Find where the given text appears and provide that cell's center as (x, y) coordinate. 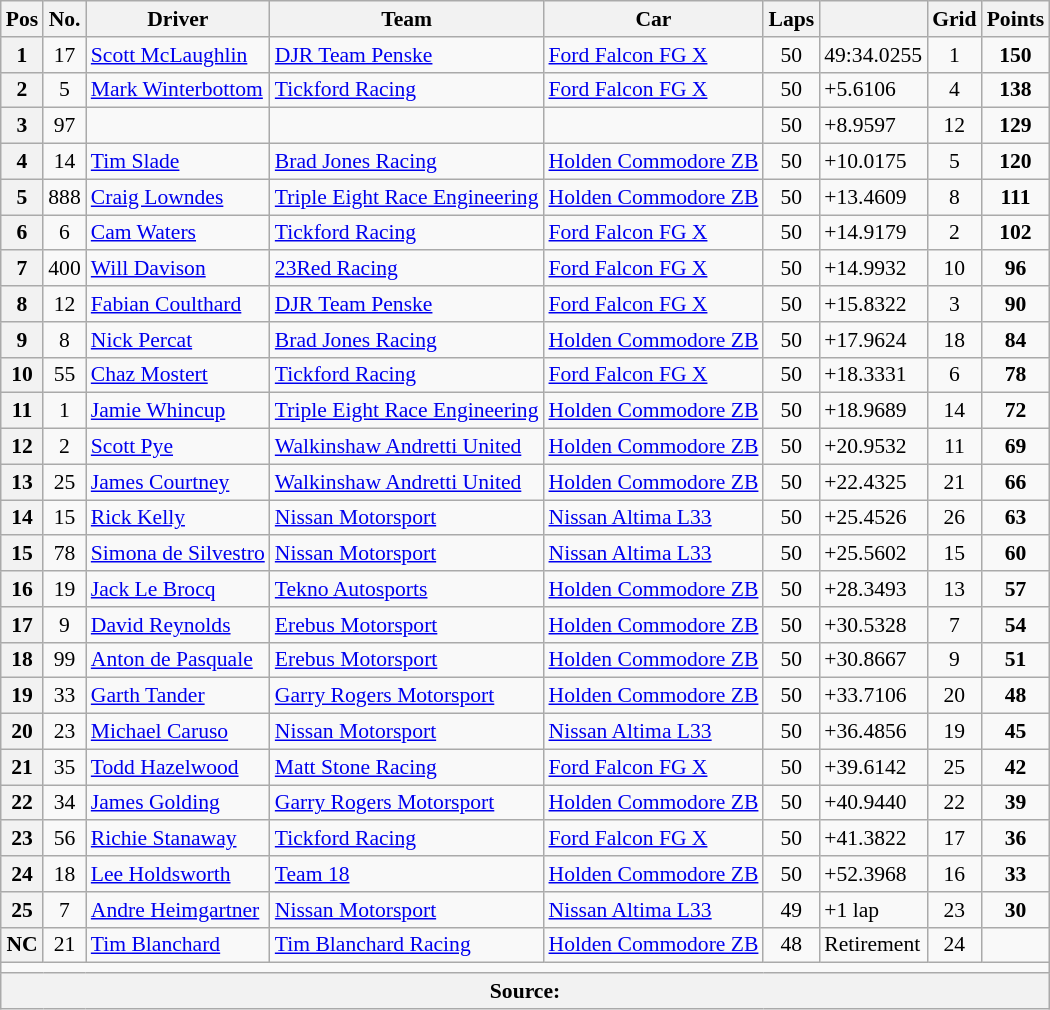
57 (1016, 589)
+17.9624 (873, 340)
36 (1016, 839)
Todd Hazelwood (178, 767)
400 (64, 269)
James Golding (178, 803)
111 (1016, 197)
+39.6142 (873, 767)
34 (64, 803)
Rick Kelly (178, 518)
72 (1016, 411)
Grid (954, 19)
+18.3331 (873, 375)
49 (791, 910)
23Red Racing (407, 269)
+14.9932 (873, 269)
84 (1016, 340)
42 (1016, 767)
150 (1016, 55)
Fabian Coulthard (178, 304)
Points (1016, 19)
888 (64, 197)
Simona de Silvestro (178, 554)
+33.7106 (873, 696)
+22.4325 (873, 482)
James Courtney (178, 482)
39 (1016, 803)
+30.5328 (873, 625)
30 (1016, 910)
Will Davison (178, 269)
Michael Caruso (178, 732)
60 (1016, 554)
Mark Winterbottom (178, 90)
+13.4609 (873, 197)
+18.9689 (873, 411)
Tim Blanchard (178, 945)
Team (407, 19)
+41.3822 (873, 839)
Laps (791, 19)
63 (1016, 518)
96 (1016, 269)
97 (64, 126)
+28.3493 (873, 589)
+14.9179 (873, 233)
Driver (178, 19)
+20.9532 (873, 447)
99 (64, 660)
Tekno Autosports (407, 589)
56 (64, 839)
Nick Percat (178, 340)
26 (954, 518)
129 (1016, 126)
Retirement (873, 945)
+8.9597 (873, 126)
51 (1016, 660)
Craig Lowndes (178, 197)
Garth Tander (178, 696)
Richie Stanaway (178, 839)
+10.0175 (873, 162)
+40.9440 (873, 803)
+52.3968 (873, 874)
Team 18 (407, 874)
102 (1016, 233)
Cam Waters (178, 233)
Pos (22, 19)
No. (64, 19)
35 (64, 767)
55 (64, 375)
66 (1016, 482)
+5.6106 (873, 90)
49:34.0255 (873, 55)
Chaz Mostert (178, 375)
NC (22, 945)
Car (653, 19)
Tim Blanchard Racing (407, 945)
+25.4526 (873, 518)
+36.4856 (873, 732)
+30.8667 (873, 660)
Scott McLaughlin (178, 55)
Matt Stone Racing (407, 767)
69 (1016, 447)
David Reynolds (178, 625)
138 (1016, 90)
Source: (526, 991)
Scott Pye (178, 447)
Jack Le Brocq (178, 589)
Andre Heimgartner (178, 910)
90 (1016, 304)
120 (1016, 162)
Lee Holdsworth (178, 874)
54 (1016, 625)
Anton de Pasquale (178, 660)
Jamie Whincup (178, 411)
+1 lap (873, 910)
Tim Slade (178, 162)
+25.5602 (873, 554)
+15.8322 (873, 304)
45 (1016, 732)
